Identify which cell holds the provided text, then report its [X, Y] central coordinate. 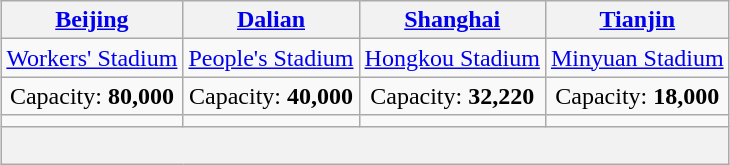
People's Stadium [271, 58]
Minyuan Stadium [637, 58]
Capacity: 32,220 [452, 96]
Beijing [92, 20]
Tianjin [637, 20]
Capacity: 80,000 [92, 96]
Shanghai [452, 20]
Workers' Stadium [92, 58]
Capacity: 40,000 [271, 96]
Dalian [271, 20]
Capacity: 18,000 [637, 96]
Hongkou Stadium [452, 58]
